Return [x, y] of the center of cell containing provided text 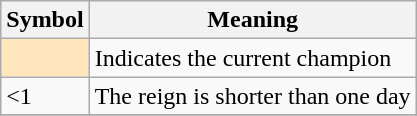
Symbol [45, 20]
Indicates the current champion [252, 58]
The reign is shorter than one day [252, 96]
Meaning [252, 20]
<1 [45, 96]
